Return the [X, Y] coordinate for the center point of the cell that contains the specified text.  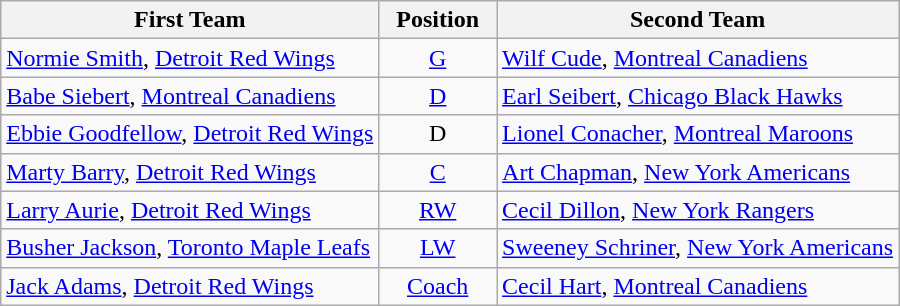
RW [438, 210]
Position [438, 20]
Babe Siebert, Montreal Canadiens [190, 96]
Second Team [698, 20]
G [438, 58]
LW [438, 248]
Lionel Conacher, Montreal Maroons [698, 134]
Sweeney Schriner, New York Americans [698, 248]
Cecil Dillon, New York Rangers [698, 210]
Busher Jackson, Toronto Maple Leafs [190, 248]
Wilf Cude, Montreal Canadiens [698, 58]
Larry Aurie, Detroit Red Wings [190, 210]
C [438, 172]
Art Chapman, New York Americans [698, 172]
First Team [190, 20]
Cecil Hart, Montreal Canadiens [698, 286]
Normie Smith, Detroit Red Wings [190, 58]
Marty Barry, Detroit Red Wings [190, 172]
Jack Adams, Detroit Red Wings [190, 286]
Earl Seibert, Chicago Black Hawks [698, 96]
Ebbie Goodfellow, Detroit Red Wings [190, 134]
Coach [438, 286]
